Pinpoint the cell where the given text exists, returning its (X, Y) midpoint coordinate. 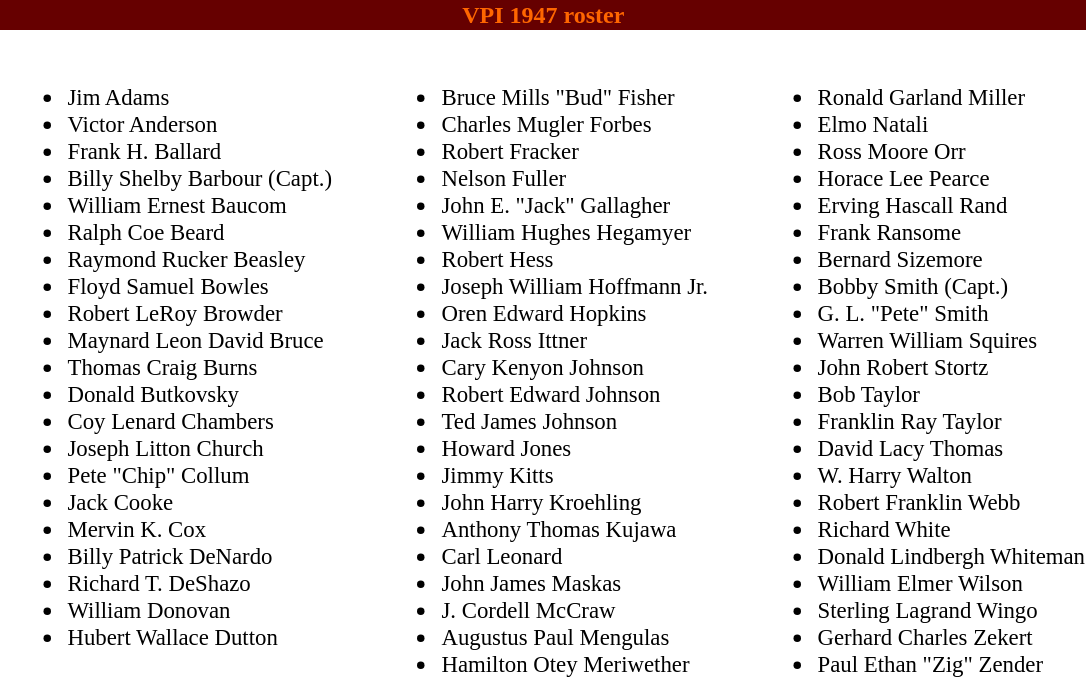
VPI 1947 roster (543, 15)
